Return the (X, Y) coordinate for the center point of the cell that contains the specified text.  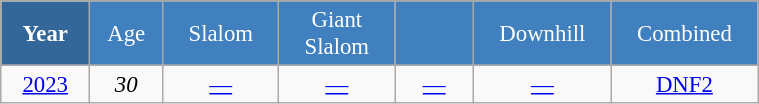
Age (126, 34)
30 (126, 85)
GiantSlalom (337, 34)
Slalom (221, 34)
DNF2 (684, 85)
Downhill (543, 34)
Combined (684, 34)
2023 (46, 85)
Year (46, 34)
